Pinpoint the cell where the given text exists, returning its (x, y) midpoint coordinate. 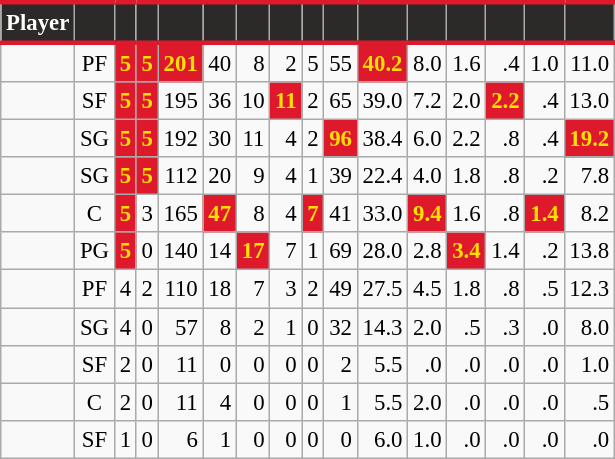
6 (180, 439)
40 (220, 62)
47 (220, 214)
30 (220, 139)
28.0 (382, 251)
8.2 (589, 214)
39.0 (382, 101)
9 (252, 176)
2.8 (428, 251)
12.3 (589, 289)
38.4 (382, 139)
17 (252, 251)
14.3 (382, 327)
140 (180, 251)
55 (340, 62)
10 (252, 101)
69 (340, 251)
7.8 (589, 176)
32 (340, 327)
13.8 (589, 251)
39 (340, 176)
192 (180, 139)
4.0 (428, 176)
14 (220, 251)
65 (340, 101)
4.5 (428, 289)
112 (180, 176)
49 (340, 289)
57 (180, 327)
18 (220, 289)
9.4 (428, 214)
13.0 (589, 101)
7.2 (428, 101)
41 (340, 214)
PG (95, 251)
40.2 (382, 62)
201 (180, 62)
27.5 (382, 289)
195 (180, 101)
11.0 (589, 62)
33.0 (382, 214)
110 (180, 289)
Player (38, 22)
165 (180, 214)
3.4 (466, 251)
20 (220, 176)
22.4 (382, 176)
96 (340, 139)
36 (220, 101)
.3 (506, 327)
19.2 (589, 139)
